Identify which cell holds the provided text, then report its (x, y) central coordinate. 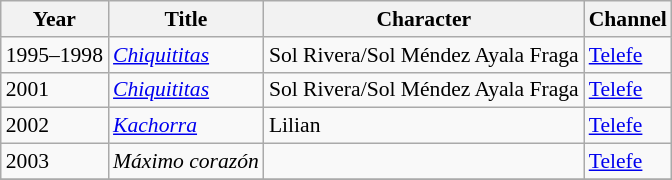
Year (54, 19)
2003 (54, 162)
Character (424, 19)
2002 (54, 126)
Kachorra (186, 126)
2001 (54, 90)
Title (186, 19)
1995–1998 (54, 55)
Lilian (424, 126)
Máximo corazón (186, 162)
Channel (628, 19)
